Determine the (X, Y) coordinate at the center of the cell enclosing the given text.  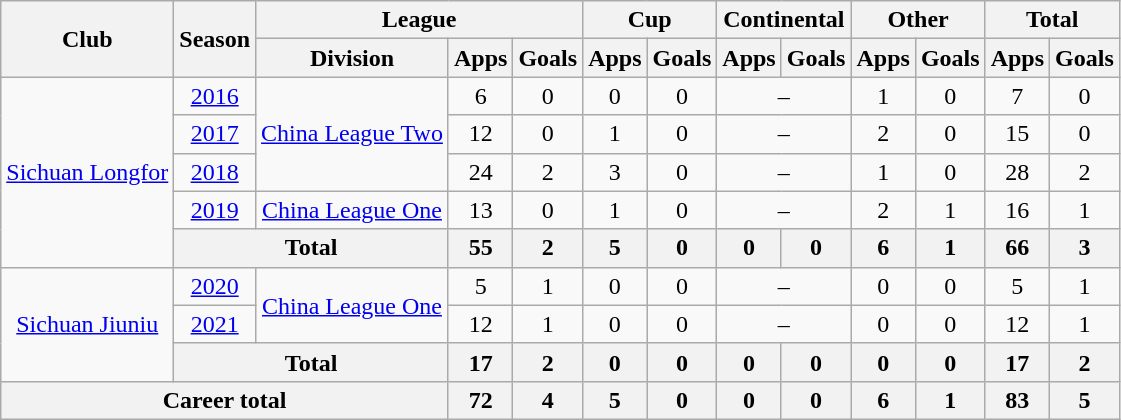
2020 (215, 286)
League (420, 20)
4 (548, 400)
Club (88, 39)
Continental (784, 20)
Career total (225, 400)
2021 (215, 324)
83 (1017, 400)
55 (480, 248)
Season (215, 39)
Other (918, 20)
66 (1017, 248)
15 (1017, 134)
China League Two (352, 134)
Sichuan Longfor (88, 172)
2016 (215, 96)
Sichuan Jiuniu (88, 324)
Cup (650, 20)
Division (352, 58)
13 (480, 210)
16 (1017, 210)
24 (480, 172)
2018 (215, 172)
28 (1017, 172)
7 (1017, 96)
72 (480, 400)
2017 (215, 134)
2019 (215, 210)
